Return (X, Y) of the center of cell containing provided text 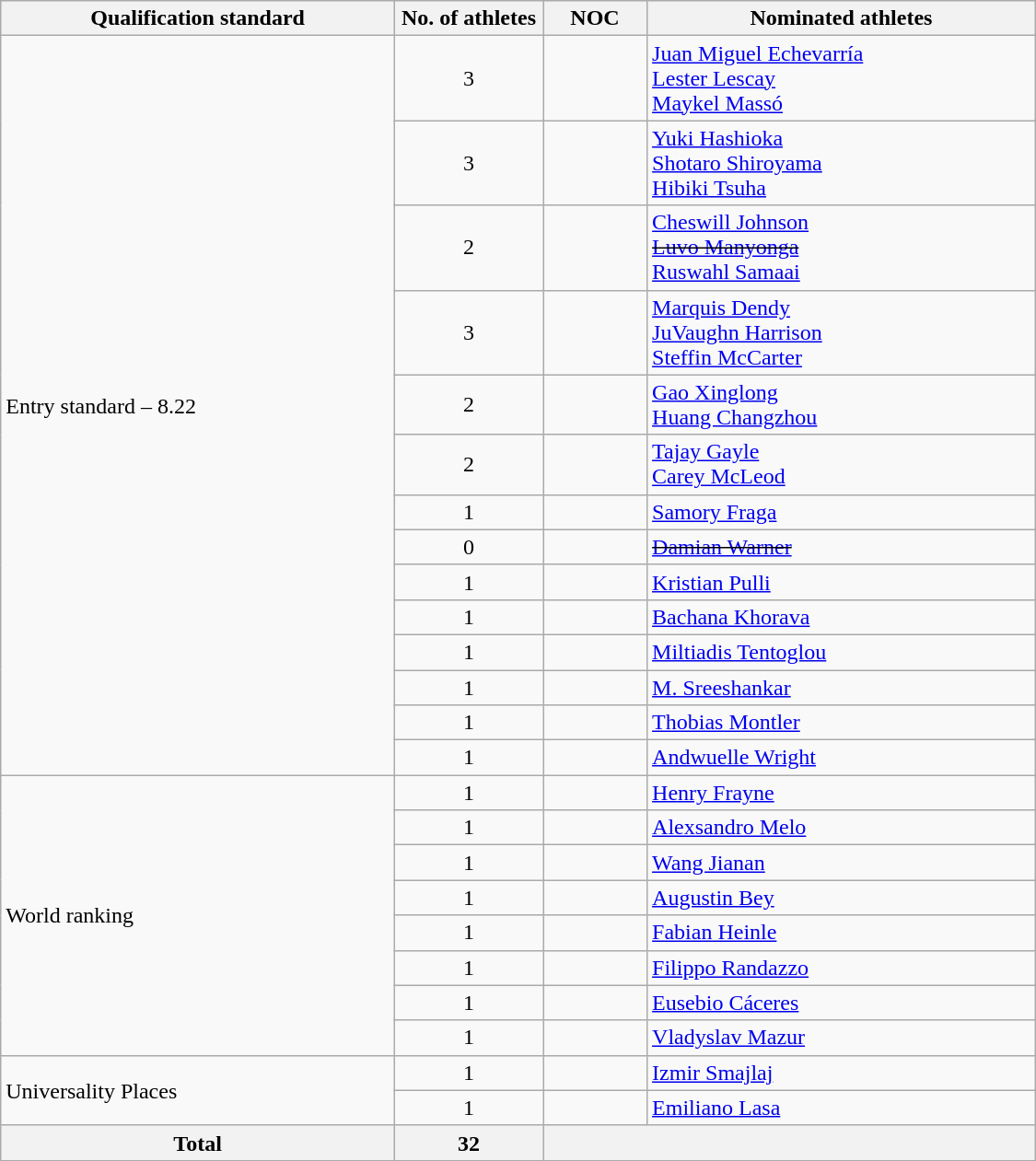
Wang Jianan (842, 863)
World ranking (198, 915)
Marquis DendyJuVaughn HarrisonSteffin McCarter (842, 332)
Eusebio Cáceres (842, 1003)
Universality Places (198, 1090)
Cheswill JohnsonLuvo ManyongaRuswahl Samaai (842, 248)
Damian Warner (842, 547)
No. of athletes (468, 18)
Izmir Smajlaj (842, 1073)
Emiliano Lasa (842, 1108)
Nominated athletes (842, 18)
32 (468, 1143)
M. Sreeshankar (842, 688)
Thobias Montler (842, 723)
Filippo Randazzo (842, 968)
Gao XinglongHuang Changzhou (842, 405)
Miltiadis Tentoglou (842, 652)
Fabian Heinle (842, 933)
Alexsandro Melo (842, 828)
Yuki HashiokaShotaro ShiroyamaHibiki Tsuha (842, 163)
Vladyslav Mazur (842, 1038)
Henry Frayne (842, 793)
Bachana Khorava (842, 617)
Augustin Bey (842, 898)
Qualification standard (198, 18)
Juan Miguel EchevarríaLester LescayMaykel Massó (842, 78)
Tajay GayleCarey McLeod (842, 464)
0 (468, 547)
Kristian Pulli (842, 582)
Samory Fraga (842, 512)
Total (198, 1143)
NOC (595, 18)
Andwuelle Wright (842, 758)
Entry standard – 8.22 (198, 405)
